Determine the (X, Y) coordinate at the center of the cell enclosing the given text.  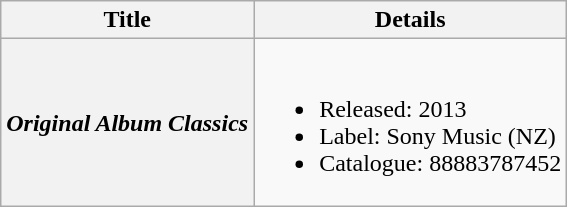
Released: 2013Label: Sony Music (NZ)Catalogue: 88883787452 (410, 122)
Original Album Classics (128, 122)
Details (410, 20)
Title (128, 20)
